Return (X, Y) of the center of cell containing provided text 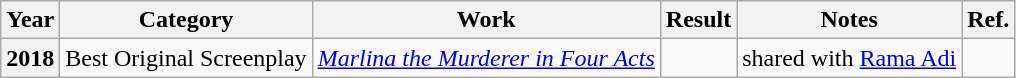
Best Original Screenplay (186, 58)
Ref. (988, 20)
Year (30, 20)
Marlina the Murderer in Four Acts (486, 58)
Notes (850, 20)
2018 (30, 58)
Work (486, 20)
Category (186, 20)
Result (698, 20)
shared with Rama Adi (850, 58)
